Search for the cell housing the specified text and yield its (x, y) center coordinate. 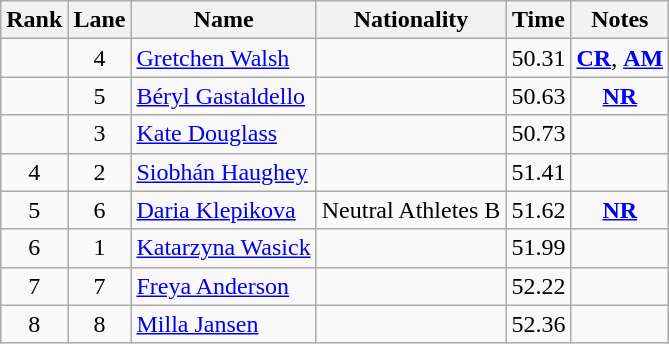
Katarzyna Wasick (224, 248)
Time (538, 20)
3 (100, 134)
Kate Douglass (224, 134)
50.63 (538, 96)
Lane (100, 20)
Daria Klepikova (224, 210)
52.22 (538, 286)
2 (100, 172)
Siobhán Haughey (224, 172)
Notes (620, 20)
Gretchen Walsh (224, 58)
51.99 (538, 248)
51.62 (538, 210)
50.73 (538, 134)
Neutral Athletes B (411, 210)
Béryl Gastaldello (224, 96)
CR, AM (620, 58)
Name (224, 20)
Milla Jansen (224, 324)
50.31 (538, 58)
52.36 (538, 324)
Freya Anderson (224, 286)
Nationality (411, 20)
Rank (34, 20)
1 (100, 248)
51.41 (538, 172)
